Return (X, Y) of the center of cell containing provided text 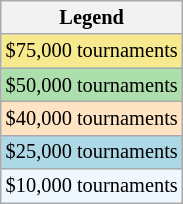
$40,000 tournaments (92, 118)
$50,000 tournaments (92, 85)
$75,000 tournaments (92, 51)
$10,000 tournaments (92, 186)
Legend (92, 17)
$25,000 tournaments (92, 152)
